Output the (x, y) coordinate of the center of the cell containing the given text.  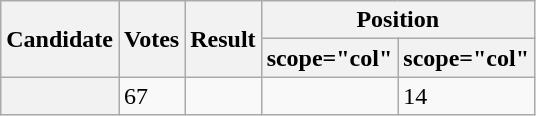
14 (466, 96)
Votes (151, 39)
Result (223, 39)
67 (151, 96)
Candidate (60, 39)
Position (398, 20)
